Extract the [X, Y] coordinate from the center of the cell holding the provided text.  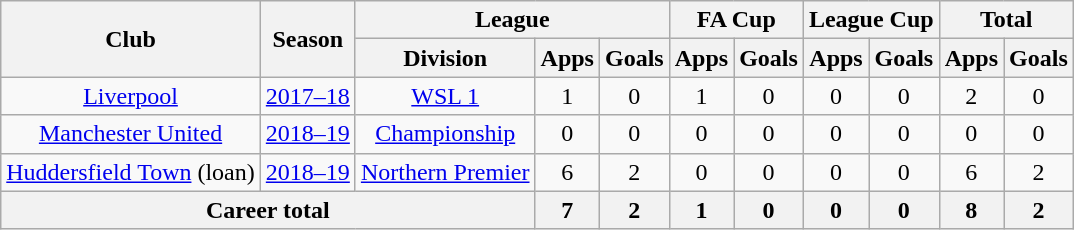
Total [1006, 20]
Huddersfield Town (loan) [131, 172]
Northern Premier [445, 172]
Career total [268, 210]
League [512, 20]
Club [131, 39]
7 [567, 210]
8 [971, 210]
FA Cup [736, 20]
Liverpool [131, 96]
2017–18 [308, 96]
Manchester United [131, 134]
Division [445, 58]
Championship [445, 134]
WSL 1 [445, 96]
Season [308, 39]
League Cup [871, 20]
